Pinpoint the cell where the given text exists, returning its (X, Y) midpoint coordinate. 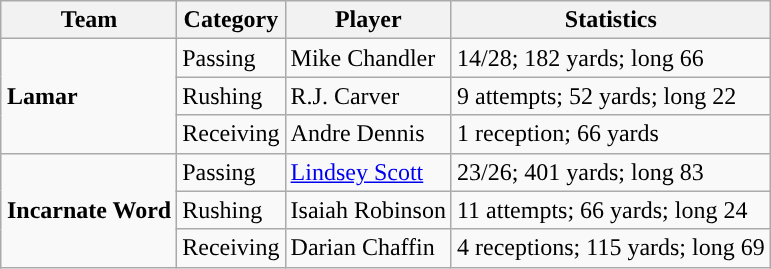
Statistics (610, 20)
9 attempts; 52 yards; long 22 (610, 96)
4 receptions; 115 yards; long 69 (610, 248)
Player (368, 20)
Darian Chaffin (368, 248)
Mike Chandler (368, 58)
11 attempts; 66 yards; long 24 (610, 210)
R.J. Carver (368, 96)
Andre Dennis (368, 134)
Incarnate Word (88, 210)
23/26; 401 yards; long 83 (610, 172)
1 reception; 66 yards (610, 134)
Team (88, 20)
Category (231, 20)
Lamar (88, 96)
Isaiah Robinson (368, 210)
Lindsey Scott (368, 172)
14/28; 182 yards; long 66 (610, 58)
